For the text-containing cell, return its midpoint in [x, y] coordinate format. 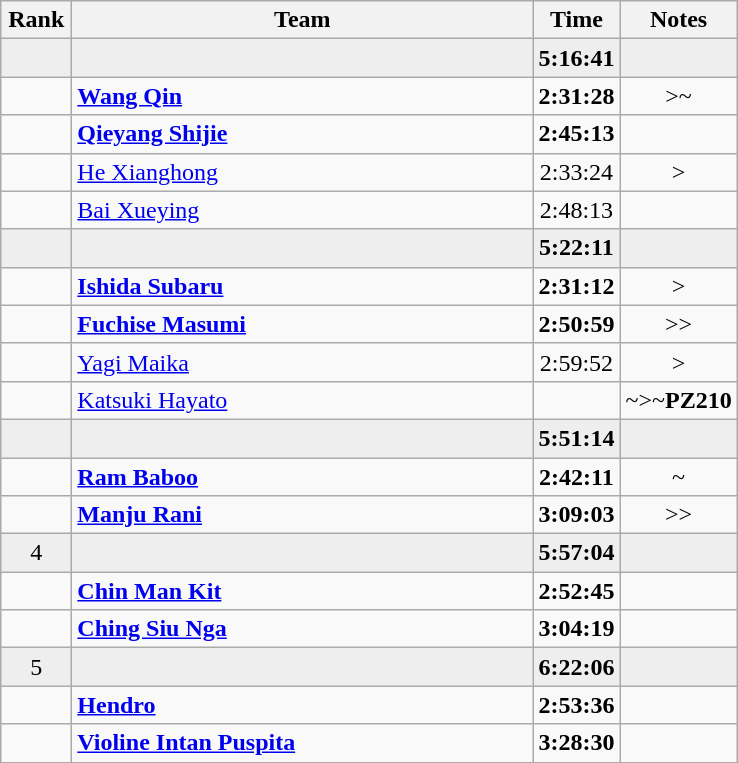
2:31:12 [576, 286]
Yagi Maika [302, 362]
Chin Man Kit [302, 591]
5:16:41 [576, 58]
Team [302, 20]
5:57:04 [576, 553]
Fuchise Masumi [302, 324]
~>~PZ210 [678, 400]
Qieyang Shijie [302, 134]
2:52:45 [576, 591]
4 [36, 553]
5:22:11 [576, 248]
Wang Qin [302, 96]
Notes [678, 20]
>~ [678, 96]
Violine Intan Puspita [302, 743]
5:51:14 [576, 438]
2:50:59 [576, 324]
2:53:36 [576, 705]
Manju Rani [302, 515]
2:45:13 [576, 134]
Rank [36, 20]
Bai Xueying [302, 210]
2:33:24 [576, 172]
3:04:19 [576, 629]
Hendro [302, 705]
Ram Baboo [302, 477]
5 [36, 667]
3:28:30 [576, 743]
Ishida Subaru [302, 286]
2:31:28 [576, 96]
~ [678, 477]
Ching Siu Nga [302, 629]
2:48:13 [576, 210]
3:09:03 [576, 515]
6:22:06 [576, 667]
Time [576, 20]
2:42:11 [576, 477]
He Xianghong [302, 172]
2:59:52 [576, 362]
Katsuki Hayato [302, 400]
